Detect which cell encompasses the target text, then output its [x, y] center coordinate. 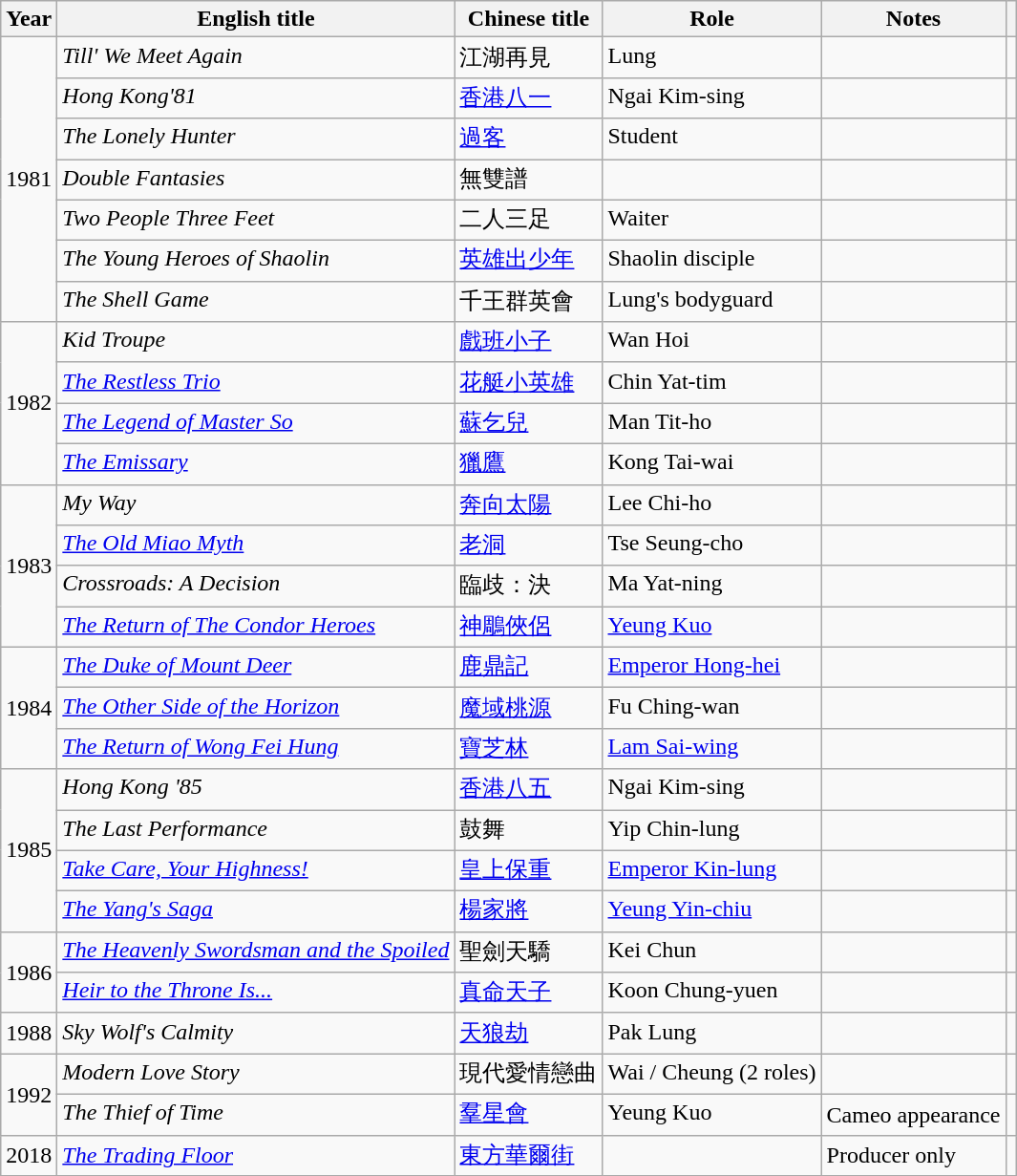
Kei Chun [712, 951]
Two People Three Feet [256, 220]
The Thief of Time [256, 1114]
The Return of The Condor Heroes [256, 627]
1988 [29, 1034]
Double Fantasies [256, 180]
Hong Kong '85 [256, 789]
Lee Chi-ho [712, 504]
The Return of Wong Fei Hung [256, 749]
1984 [29, 708]
真命天子 [529, 994]
羣星會 [529, 1114]
Lam Sai-wing [712, 749]
The Young Heroes of Shaolin [256, 262]
天狼劫 [529, 1034]
鹿鼎記 [529, 667]
Modern Love Story [256, 1074]
楊家將 [529, 911]
Emperor Hong-hei [712, 667]
現代愛情戀曲 [529, 1074]
Emperor Kin-lung [712, 871]
Tse Seung-cho [712, 546]
老洞 [529, 546]
The Duke of Mount Deer [256, 667]
神鵰俠侶 [529, 627]
英雄出少年 [529, 262]
The Other Side of the Horizon [256, 709]
Koon Chung-yuen [712, 994]
Yip Chin-lung [712, 831]
English title [256, 19]
1992 [29, 1095]
奔向太陽 [529, 504]
無雙譜 [529, 180]
Year [29, 19]
寶芝林 [529, 749]
The Restless Trio [256, 382]
The Lonely Hunter [256, 139]
Wan Hoi [712, 342]
Cameo appearance [913, 1114]
Ma Yat-ning [712, 587]
2018 [29, 1156]
皇上保重 [529, 871]
Chinese title [529, 19]
The Emissary [256, 464]
Chin Yat-tim [712, 382]
聖劍天驕 [529, 951]
Man Tit-ho [712, 424]
Role [712, 19]
花艇小英雄 [529, 382]
Sky Wolf's Calmity [256, 1034]
Wai / Cheung (2 roles) [712, 1074]
The Trading Floor [256, 1156]
Till' We Meet Again [256, 57]
1985 [29, 850]
二人三足 [529, 220]
Notes [913, 19]
Kid Troupe [256, 342]
魔域桃源 [529, 709]
東方華爾街 [529, 1156]
Heir to the Throne Is... [256, 994]
Crossroads: A Decision [256, 587]
My Way [256, 504]
鼓舞 [529, 831]
1982 [29, 403]
Take Care, Your Highness! [256, 871]
The Legend of Master So [256, 424]
The Last Performance [256, 831]
Yeung Yin-chiu [712, 911]
千王群英會 [529, 302]
Producer only [913, 1156]
1986 [29, 973]
Fu Ching-wan [712, 709]
Student [712, 139]
香港八一 [529, 97]
江湖再見 [529, 57]
過客 [529, 139]
1983 [29, 566]
Shaolin disciple [712, 262]
臨歧：決 [529, 587]
獵鷹 [529, 464]
香港八五 [529, 789]
Lung's bodyguard [712, 302]
The Old Miao Myth [256, 546]
戲班小子 [529, 342]
Waiter [712, 220]
The Shell Game [256, 302]
Pak Lung [712, 1034]
Kong Tai-wai [712, 464]
Hong Kong'81 [256, 97]
Lung [712, 57]
1981 [29, 180]
The Yang's Saga [256, 911]
The Heavenly Swordsman and the Spoiled [256, 951]
蘇乞兒 [529, 424]
